Detect which cell encompasses the target text, then output its (X, Y) center coordinate. 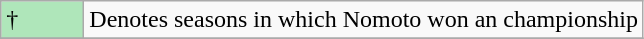
† (42, 20)
Denotes seasons in which Nomoto won an championship (364, 20)
